Return the [X, Y] coordinate for the center point of the cell that contains the specified text.  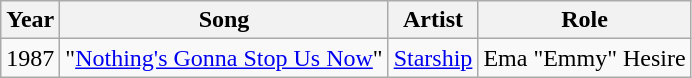
Artist [433, 20]
Ema "Emmy" Hesire [584, 58]
Role [584, 20]
1987 [30, 58]
Starship [433, 58]
Song [224, 20]
"Nothing's Gonna Stop Us Now" [224, 58]
Year [30, 20]
